For the text-containing cell, return its midpoint in [x, y] coordinate format. 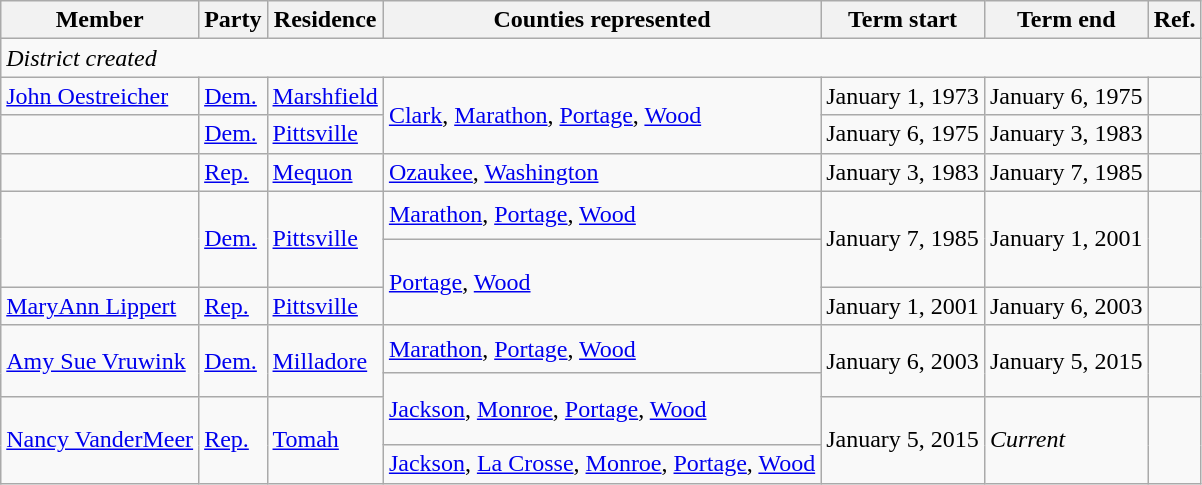
Portage, Wood [602, 282]
Nancy VanderMeer [100, 440]
District created [601, 58]
Ozaukee, Washington [602, 172]
Tomah [325, 440]
John Oestreicher [100, 96]
Jackson, Monroe, Portage, Wood [602, 409]
Ref. [1174, 20]
Term start [903, 20]
Jackson, La Crosse, Monroe, Portage, Wood [602, 464]
Member [100, 20]
Mequon [325, 172]
Milladore [325, 361]
Amy Sue Vruwink [100, 361]
MaryAnn Lippert [100, 306]
Term end [1066, 20]
Marshfield [325, 96]
Party [233, 20]
January 1, 1973 [903, 96]
Counties represented [602, 20]
Current [1066, 440]
Residence [325, 20]
Clark, Marathon, Portage, Wood [602, 115]
